Capture the cell that displays the provided text and extract its (x, y) central coordinate. 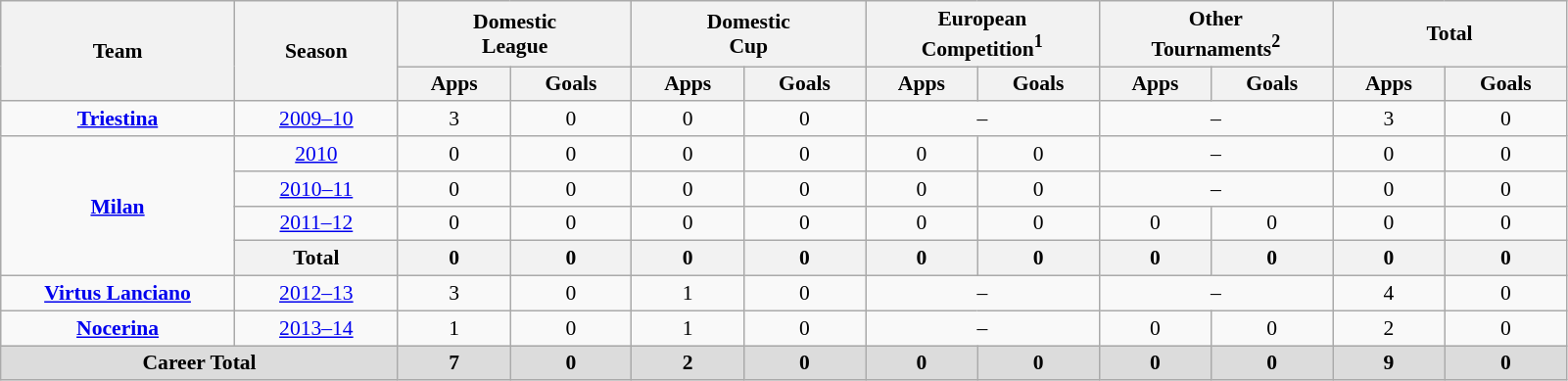
EuropeanCompetition1 (983, 33)
2013–14 (315, 328)
Triestina (118, 119)
2010 (315, 154)
2010–11 (315, 189)
Nocerina (118, 328)
2009–10 (315, 119)
2012–13 (315, 294)
DomesticLeague (515, 33)
4 (1389, 294)
Season (315, 51)
7 (454, 363)
9 (1389, 363)
Career Total (200, 363)
OtherTournaments2 (1216, 33)
Milan (118, 206)
Virtus Lanciano (118, 294)
DomesticCup (748, 33)
Team (118, 51)
2011–12 (315, 223)
